Search for the cell housing the specified text and yield its (x, y) center coordinate. 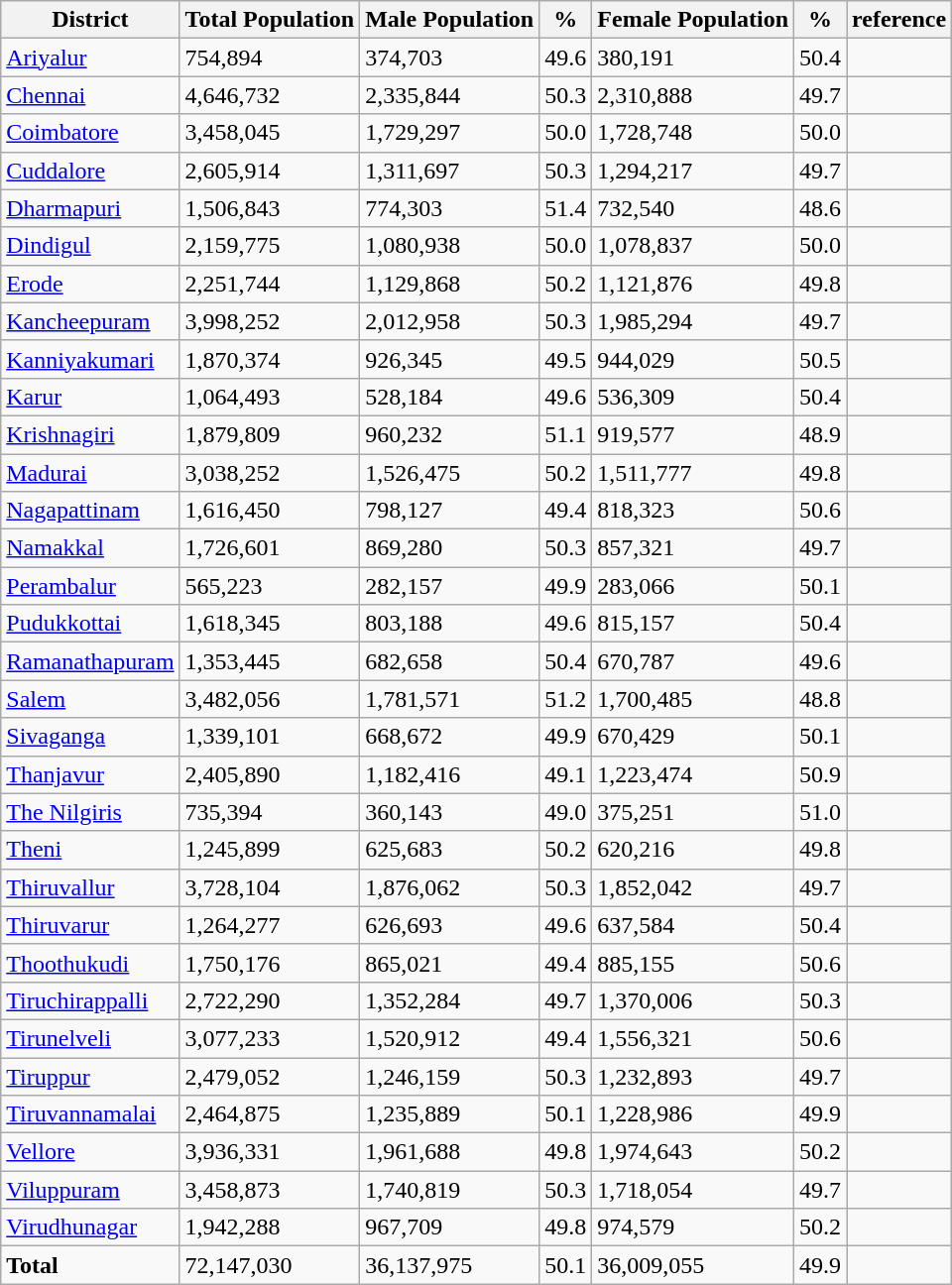
Ramanathapuram (90, 661)
36,009,055 (693, 1265)
1,520,912 (450, 1038)
1,080,938 (450, 246)
1,264,277 (270, 925)
1,750,176 (270, 963)
3,998,252 (270, 321)
Thiruvarur (90, 925)
48.9 (821, 434)
Virudhunagar (90, 1227)
1,961,688 (450, 1152)
The Nilgiris (90, 812)
Namakkal (90, 548)
1,235,889 (450, 1114)
528,184 (450, 397)
282,157 (450, 586)
Ariyalur (90, 58)
360,143 (450, 812)
926,345 (450, 359)
1,974,643 (693, 1152)
3,728,104 (270, 887)
818,323 (693, 511)
1,718,054 (693, 1190)
2,310,888 (693, 95)
1,781,571 (450, 699)
668,672 (450, 737)
670,787 (693, 661)
798,127 (450, 511)
2,251,744 (270, 284)
1,129,868 (450, 284)
3,458,045 (270, 133)
51.2 (565, 699)
1,245,899 (270, 850)
1,876,062 (450, 887)
869,280 (450, 548)
3,038,252 (270, 473)
Cuddalore (90, 171)
1,311,697 (450, 171)
51.1 (565, 434)
1,726,601 (270, 548)
District (90, 20)
3,077,233 (270, 1038)
626,693 (450, 925)
Total (90, 1265)
51.4 (565, 208)
1,339,101 (270, 737)
36,137,975 (450, 1265)
1,182,416 (450, 774)
Nagapattinam (90, 511)
2,479,052 (270, 1076)
Dharmapuri (90, 208)
50.5 (821, 359)
1,223,474 (693, 774)
Karur (90, 397)
Krishnagiri (90, 434)
1,352,284 (450, 1000)
1,228,986 (693, 1114)
3,482,056 (270, 699)
Thiruvallur (90, 887)
1,618,345 (270, 624)
1,985,294 (693, 321)
1,852,042 (693, 887)
Thanjavur (90, 774)
774,303 (450, 208)
2,159,775 (270, 246)
1,121,876 (693, 284)
Dindigul (90, 246)
857,321 (693, 548)
1,728,748 (693, 133)
960,232 (450, 434)
Total Population (270, 20)
1,353,445 (270, 661)
815,157 (693, 624)
4,646,732 (270, 95)
735,394 (270, 812)
803,188 (450, 624)
Coimbatore (90, 133)
Tiruppur (90, 1076)
732,540 (693, 208)
1,729,297 (450, 133)
Chennai (90, 95)
374,703 (450, 58)
1,526,475 (450, 473)
682,658 (450, 661)
1,511,777 (693, 473)
974,579 (693, 1227)
375,251 (693, 812)
2,335,844 (450, 95)
Female Population (693, 20)
1,616,450 (270, 511)
49.0 (565, 812)
1,740,819 (450, 1190)
Pudukkottai (90, 624)
Erode (90, 284)
967,709 (450, 1227)
1,246,159 (450, 1076)
2,464,875 (270, 1114)
2,405,890 (270, 774)
283,066 (693, 586)
Vellore (90, 1152)
3,458,873 (270, 1190)
Thoothukudi (90, 963)
2,605,914 (270, 171)
637,584 (693, 925)
72,147,030 (270, 1265)
50.9 (821, 774)
1,294,217 (693, 171)
754,894 (270, 58)
2,012,958 (450, 321)
51.0 (821, 812)
49.1 (565, 774)
Sivaganga (90, 737)
885,155 (693, 963)
1,506,843 (270, 208)
Tirunelveli (90, 1038)
49.5 (565, 359)
1,942,288 (270, 1227)
Male Population (450, 20)
1,556,321 (693, 1038)
565,223 (270, 586)
Kancheepuram (90, 321)
48.8 (821, 699)
2,722,290 (270, 1000)
48.6 (821, 208)
Theni (90, 850)
536,309 (693, 397)
380,191 (693, 58)
Perambalur (90, 586)
1,078,837 (693, 246)
1,232,893 (693, 1076)
1,370,006 (693, 1000)
Tiruchirappalli (90, 1000)
1,064,493 (270, 397)
670,429 (693, 737)
3,936,331 (270, 1152)
Kanniyakumari (90, 359)
944,029 (693, 359)
625,683 (450, 850)
Viluppuram (90, 1190)
reference (899, 20)
1,700,485 (693, 699)
Salem (90, 699)
865,021 (450, 963)
1,879,809 (270, 434)
919,577 (693, 434)
620,216 (693, 850)
1,870,374 (270, 359)
Madurai (90, 473)
Tiruvannamalai (90, 1114)
